Provide the [x, y] coordinate of the cell's center where the given text is located.  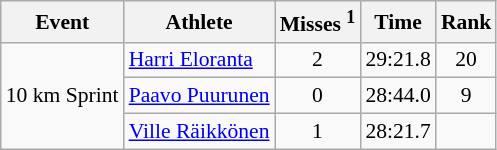
29:21.8 [398, 60]
Ville Räikkönen [200, 132]
9 [466, 96]
Rank [466, 22]
28:44.0 [398, 96]
Misses 1 [318, 22]
2 [318, 60]
1 [318, 132]
0 [318, 96]
20 [466, 60]
Athlete [200, 22]
Paavo Puurunen [200, 96]
10 km Sprint [62, 96]
28:21.7 [398, 132]
Event [62, 22]
Time [398, 22]
Harri Eloranta [200, 60]
